Return the [x, y] coordinate for the center point of the cell that contains the specified text.  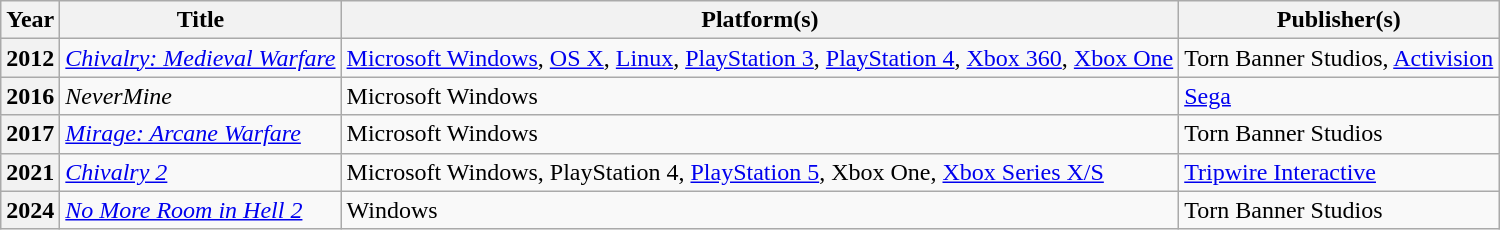
2016 [30, 96]
Platform(s) [760, 20]
Windows [760, 210]
Microsoft Windows, PlayStation 4, PlayStation 5, Xbox One, Xbox Series X/S [760, 172]
Year [30, 20]
Title [200, 20]
Chivalry: Medieval Warfare [200, 58]
Sega [1339, 96]
2024 [30, 210]
Mirage: Arcane Warfare [200, 134]
Microsoft Windows, OS X, Linux, PlayStation 3, PlayStation 4, Xbox 360, Xbox One [760, 58]
Torn Banner Studios, Activision [1339, 58]
Tripwire Interactive [1339, 172]
Publisher(s) [1339, 20]
Chivalry 2 [200, 172]
2021 [30, 172]
No More Room in Hell 2 [200, 210]
2017 [30, 134]
NeverMine [200, 96]
2012 [30, 58]
